Find where the given text appears and provide that cell's center as (x, y) coordinate. 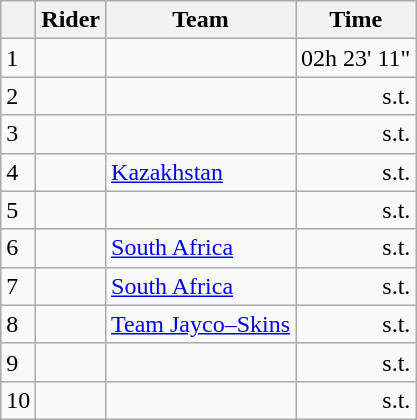
3 (18, 134)
7 (18, 286)
1 (18, 58)
10 (18, 400)
Kazakhstan (201, 172)
6 (18, 248)
4 (18, 172)
02h 23' 11" (356, 58)
9 (18, 362)
8 (18, 324)
Time (356, 20)
Rider (71, 20)
Team Jayco–Skins (201, 324)
Team (201, 20)
5 (18, 210)
2 (18, 96)
